For the text-containing cell, return its midpoint in [x, y] coordinate format. 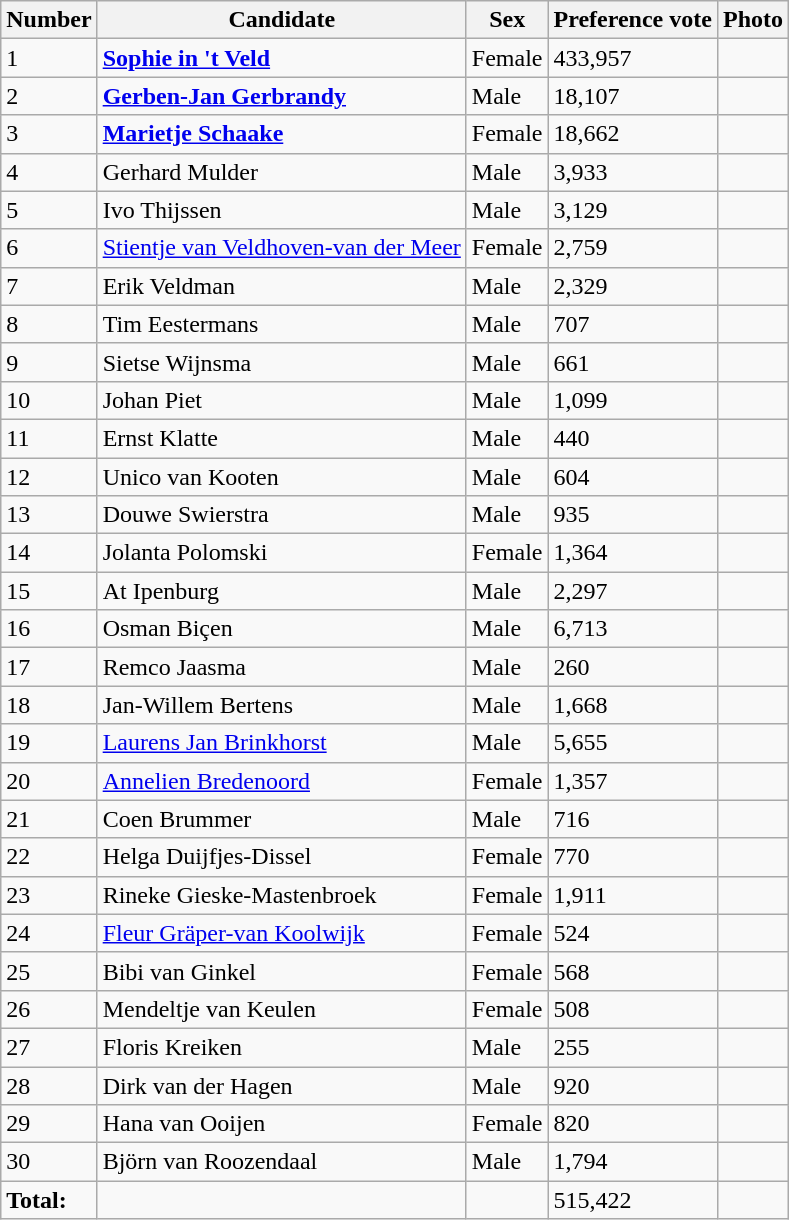
14 [49, 553]
Björn van Roozendaal [282, 1162]
Bibi van Ginkel [282, 971]
Osman Biçen [282, 629]
5 [49, 210]
Stientje van Veldhoven-van der Meer [282, 248]
Helga Duijfjes-Dissel [282, 857]
661 [632, 362]
Candidate [282, 20]
15 [49, 591]
7 [49, 286]
19 [49, 743]
9 [49, 362]
22 [49, 857]
30 [49, 1162]
Douwe Swierstra [282, 515]
13 [49, 515]
Laurens Jan Brinkhorst [282, 743]
3 [49, 134]
12 [49, 477]
524 [632, 933]
Mendeltje van Keulen [282, 1009]
515,422 [632, 1200]
255 [632, 1047]
1,794 [632, 1162]
Ivo Thijssen [282, 210]
Number [49, 20]
1,911 [632, 895]
Floris Kreiken [282, 1047]
Fleur Gräper-van Koolwijk [282, 933]
At Ipenburg [282, 591]
Gerben-Jan Gerbrandy [282, 96]
3,129 [632, 210]
28 [49, 1085]
5,655 [632, 743]
920 [632, 1085]
568 [632, 971]
Johan Piet [282, 400]
Annelien Bredenoord [282, 781]
Ernst Klatte [282, 438]
707 [632, 324]
1,357 [632, 781]
433,957 [632, 58]
25 [49, 971]
26 [49, 1009]
2,759 [632, 248]
770 [632, 857]
3,933 [632, 172]
27 [49, 1047]
440 [632, 438]
820 [632, 1124]
Erik Veldman [282, 286]
6,713 [632, 629]
17 [49, 667]
1 [49, 58]
18 [49, 705]
16 [49, 629]
6 [49, 248]
2,297 [632, 591]
Gerhard Mulder [282, 172]
Sietse Wijnsma [282, 362]
604 [632, 477]
Photo [752, 20]
260 [632, 667]
18,662 [632, 134]
10 [49, 400]
23 [49, 895]
4 [49, 172]
1,364 [632, 553]
11 [49, 438]
Dirk van der Hagen [282, 1085]
29 [49, 1124]
1,099 [632, 400]
Coen Brummer [282, 819]
Jolanta Polomski [282, 553]
Rineke Gieske-Mastenbroek [282, 895]
Marietje Schaake [282, 134]
Tim Eestermans [282, 324]
716 [632, 819]
1,668 [632, 705]
Unico van Kooten [282, 477]
508 [632, 1009]
2 [49, 96]
Jan-Willem Bertens [282, 705]
Preference vote [632, 20]
18,107 [632, 96]
Remco Jaasma [282, 667]
24 [49, 933]
Total: [49, 1200]
Sex [507, 20]
8 [49, 324]
Hana van Ooijen [282, 1124]
935 [632, 515]
20 [49, 781]
2,329 [632, 286]
Sophie in 't Veld [282, 58]
21 [49, 819]
